Extract the (X, Y) coordinate from the center of the cell holding the provided text.  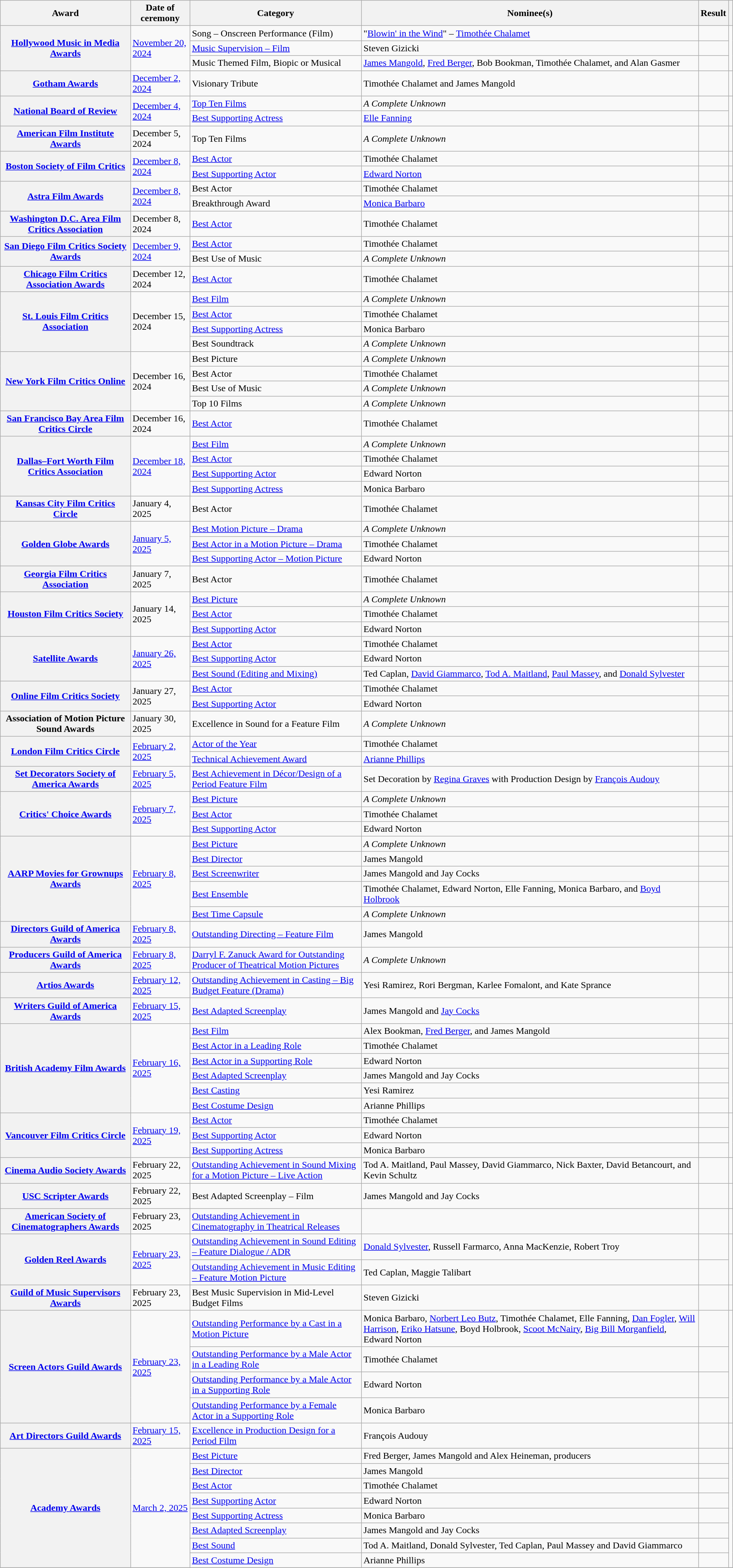
December 2, 2024 (160, 83)
January 14, 2025 (160, 614)
January 26, 2025 (160, 659)
February 12, 2025 (160, 985)
Ted Caplan, David Giammarco, Tod A. Maitland, Paul Massey, and Donald Sylvester (530, 674)
Boston Society of Film Critics (65, 166)
Gotham Awards (65, 83)
Astra Film Awards (65, 196)
Technical Achievement Award (276, 759)
Best Soundtrack (276, 344)
Best Actor in a Motion Picture – Drama (276, 544)
Timothée Chalamet and James Mangold (530, 83)
Breakthrough Award (276, 203)
Yesi Ramirez (530, 1091)
Outstanding Performance by a Cast in a Motion Picture (276, 1328)
Outstanding Achievement in Sound Editing – Feature Dialogue / ADR (276, 1247)
Outstanding Achievement in Sound Mixing for a Motion Picture – Live Action (276, 1170)
Ted Caplan, Maggie Talibart (530, 1272)
Set Decoration by Regina Graves with Production Design by François Audouy (530, 779)
Art Directors Guild Awards (65, 1436)
Tod A. Maitland, Paul Massey, David Giammarco, Nick Baxter, David Betancourt, and Kevin Schultz (530, 1170)
Guild of Music Supervisors Awards (65, 1298)
February 19, 2025 (160, 1135)
Outstanding Achievement in Casting – Big Budget Feature (Drama) (276, 985)
Actor of the Year (276, 744)
Fred Berger, James Mangold and Alex Heineman, producers (530, 1456)
National Board of Review (65, 111)
Best Time Capsule (276, 914)
February 2, 2025 (160, 751)
Best Achievement in Décor/Design of a Period Feature Film (276, 779)
AARP Movies for Grownups Awards (65, 879)
December 12, 2024 (160, 279)
San Diego Film Critics Society Awards (65, 251)
Vancouver Film Critics Circle (65, 1135)
Best Sound (Editing and Mixing) (276, 674)
British Academy Film Awards (65, 1068)
December 18, 2024 (160, 466)
Best Motion Picture – Drama (276, 529)
Alex Bookman, Fred Berger, and James Mangold (530, 1031)
Darryl F. Zanuck Award for Outstanding Producer of Theatrical Motion Pictures (276, 959)
Outstanding Performance by a Female Actor in a Supporting Role (276, 1410)
February 5, 2025 (160, 779)
Washington D.C. Area Film Critics Association (65, 223)
Houston Film Critics Society (65, 614)
November 20, 2024 (160, 48)
Outstanding Achievement in Music Editing – Feature Motion Picture (276, 1272)
New York Film Critics Online (65, 381)
American Society of Cinematographers Awards (65, 1221)
December 9, 2024 (160, 251)
Satellite Awards (65, 659)
Online Film Critics Society (65, 696)
Tod A. Maitland, Donald Sylvester, Ted Caplan, Paul Massey and David Giammarco (530, 1545)
Song – Onscreen Performance (Film) (276, 33)
Date of ceremony (160, 13)
Result (713, 13)
Best Ensemble (276, 894)
Outstanding Performance by a Male Actor in a Leading Role (276, 1359)
Visionary Tribute (276, 83)
March 2, 2025 (160, 1508)
Top 10 Films (276, 403)
Yesi Ramirez, Rori Bergman, Karlee Fomalont, and Kate Sprance (530, 985)
Best Actor in a Supporting Role (276, 1061)
February 7, 2025 (160, 814)
Georgia Film Critics Association (65, 579)
January 5, 2025 (160, 544)
Chicago Film Critics Association Awards (65, 279)
Dallas–Fort Worth Film Critics Association (65, 466)
Best Adapted Screenplay – Film (276, 1196)
January 7, 2025 (160, 579)
Association of Motion Picture Sound Awards (65, 724)
American Film Institute Awards (65, 139)
Kansas City Film Critics Circle (65, 509)
Best Screenwriter (276, 874)
James Mangold, Fred Berger, Bob Bookman, Timothée Chalamet, and Alan Gasmer (530, 63)
Donald Sylvester, Russell Farmarco, Anna MacKenzie, Robert Troy (530, 1247)
Academy Awards (65, 1508)
Best Sound (276, 1545)
Screen Actors Guild Awards (65, 1367)
Best Actor in a Leading Role (276, 1046)
Set Decorators Society of America Awards (65, 779)
Critics' Choice Awards (65, 814)
USC Scripter Awards (65, 1196)
Artios Awards (65, 985)
Category (276, 13)
Outstanding Performance by a Male Actor in a Supporting Role (276, 1385)
Timothée Chalamet, Edward Norton, Elle Fanning, Monica Barbaro, and Boyd Holbrook (530, 894)
François Audouy (530, 1436)
"Blowin' in the Wind" – Timothée Chalamet (530, 33)
Excellence in Production Design for a Period Film (276, 1436)
Excellence in Sound for a Feature Film (276, 724)
Golden Globe Awards (65, 544)
Best Casting (276, 1091)
Golden Reel Awards (65, 1259)
Outstanding Directing – Feature Film (276, 934)
Elle Fanning (530, 118)
December 15, 2024 (160, 322)
Writers Guild of America Awards (65, 1010)
San Francisco Bay Area Film Critics Circle (65, 424)
January 4, 2025 (160, 509)
Directors Guild of America Awards (65, 934)
Music Themed Film, Biopic or Musical (276, 63)
St. Louis Film Critics Association (65, 322)
Best Supporting Actor – Motion Picture (276, 559)
Outstanding Achievement in Cinematography in Theatrical Releases (276, 1221)
Music Supervision – Film (276, 48)
Cinema Audio Society Awards (65, 1170)
London Film Critics Circle (65, 751)
Award (65, 13)
January 30, 2025 (160, 724)
December 4, 2024 (160, 111)
December 5, 2024 (160, 139)
Hollywood Music in Media Awards (65, 48)
Best Music Supervision in Mid-Level Budget Films (276, 1298)
January 27, 2025 (160, 696)
Producers Guild of America Awards (65, 959)
February 16, 2025 (160, 1068)
Nominee(s) (530, 13)
